Output the [x, y] coordinate of the center of the cell containing the given text.  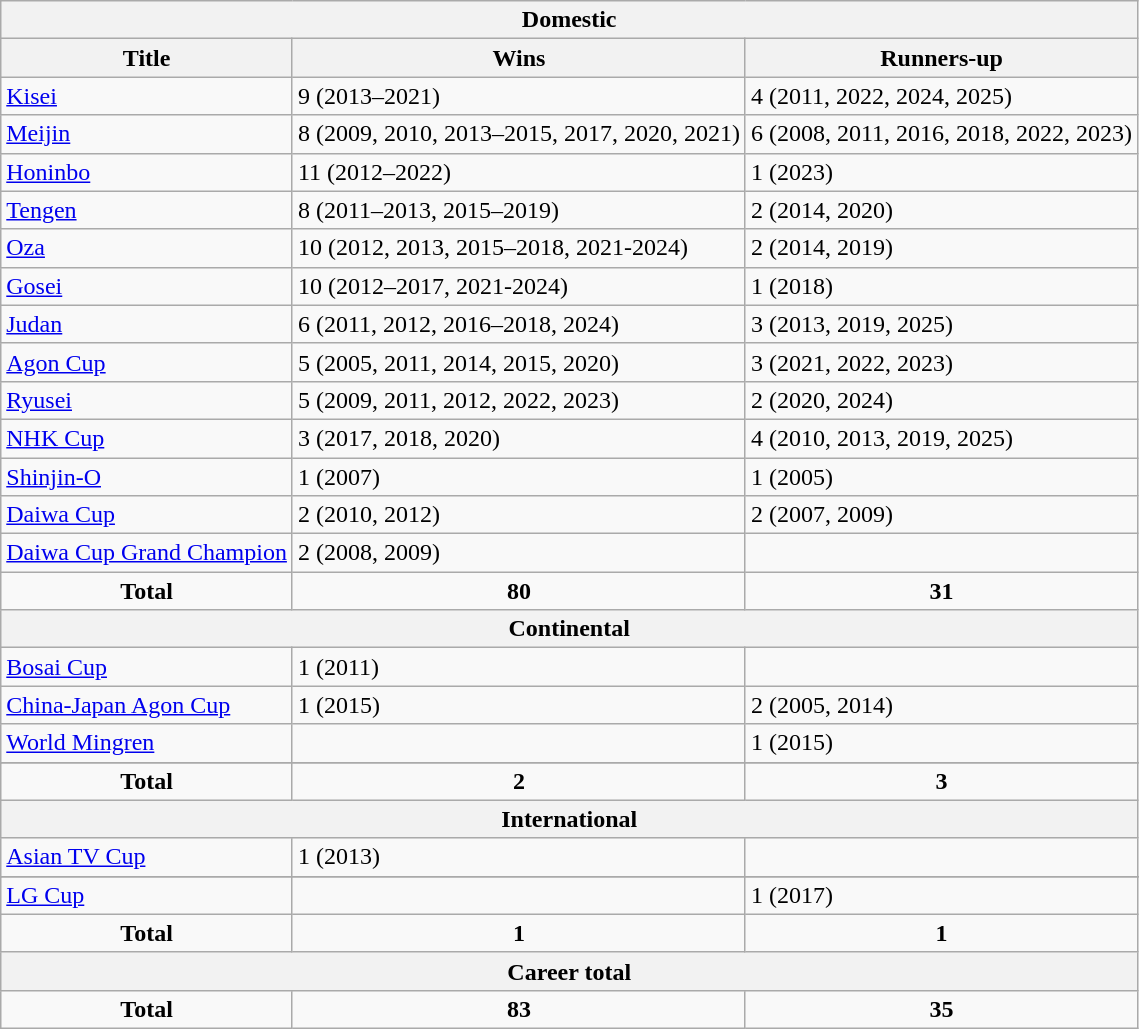
Wins [518, 58]
2 (2014, 2019) [941, 248]
Shinjin-O [147, 477]
2 (2005, 2014) [941, 705]
Title [147, 58]
3 (2021, 2022, 2023) [941, 362]
4 (2010, 2013, 2019, 2025) [941, 438]
Daiwa Cup [147, 515]
2 (2010, 2012) [518, 515]
3 (2017, 2018, 2020) [518, 438]
Runners-up [941, 58]
3 [941, 781]
Domestic [570, 20]
Daiwa Cup Grand Champion [147, 553]
8 (2009, 2010, 2013–2015, 2017, 2020, 2021) [518, 134]
LG Cup [147, 895]
Honinbo [147, 172]
Ryusei [147, 400]
China-Japan Agon Cup [147, 705]
Continental [570, 629]
31 [941, 591]
9 (2013–2021) [518, 96]
Agon Cup [147, 362]
3 (2013, 2019, 2025) [941, 324]
Career total [570, 971]
1 (2023) [941, 172]
5 (2005, 2011, 2014, 2015, 2020) [518, 362]
80 [518, 591]
1 (2011) [518, 667]
International [570, 819]
NHK Cup [147, 438]
10 (2012, 2013, 2015–2018, 2021-2024) [518, 248]
6 (2011, 2012, 2016–2018, 2024) [518, 324]
Judan [147, 324]
Oza [147, 248]
10 (2012–2017, 2021-2024) [518, 286]
1 (2013) [518, 857]
World Mingren [147, 743]
1 (2005) [941, 477]
11 (2012–2022) [518, 172]
2 (2020, 2024) [941, 400]
35 [941, 1009]
5 (2009, 2011, 2012, 2022, 2023) [518, 400]
2 (2014, 2020) [941, 210]
1 (2017) [941, 895]
Tengen [147, 210]
Bosai Cup [147, 667]
2 (2008, 2009) [518, 553]
Kisei [147, 96]
1 (2007) [518, 477]
6 (2008, 2011, 2016, 2018, 2022, 2023) [941, 134]
1 (2018) [941, 286]
Gosei [147, 286]
Asian TV Cup [147, 857]
2 [518, 781]
2 (2007, 2009) [941, 515]
83 [518, 1009]
8 (2011–2013, 2015–2019) [518, 210]
4 (2011, 2022, 2024, 2025) [941, 96]
Meijin [147, 134]
